Pinpoint the cell where the given text exists, returning its [X, Y] midpoint coordinate. 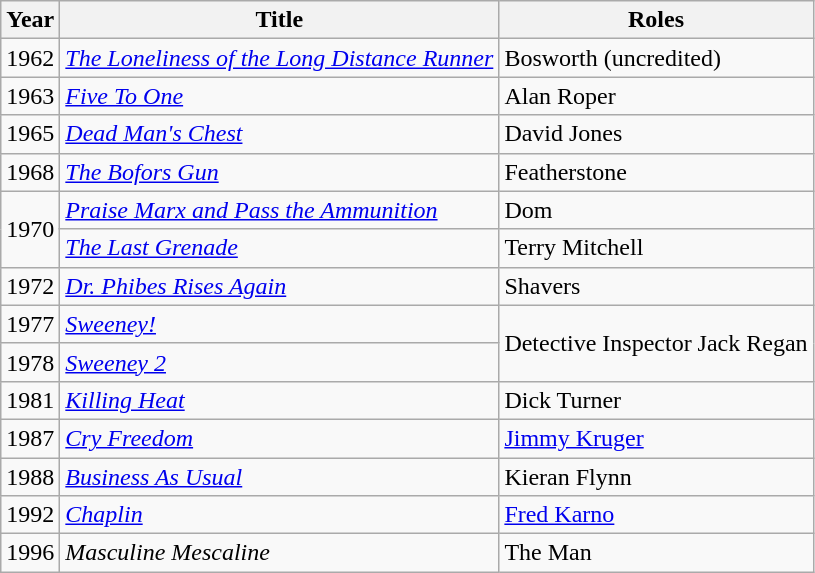
1988 [30, 477]
1962 [30, 58]
Featherstone [656, 172]
Kieran Flynn [656, 477]
Sweeney 2 [280, 362]
1965 [30, 134]
Business As Usual [280, 477]
Killing Heat [280, 400]
1972 [30, 286]
Detective Inspector Jack Regan [656, 343]
Terry Mitchell [656, 248]
Fred Karno [656, 515]
Praise Marx and Pass the Ammunition [280, 210]
1963 [30, 96]
Cry Freedom [280, 438]
David Jones [656, 134]
1968 [30, 172]
Bosworth (uncredited) [656, 58]
Dr. Phibes Rises Again [280, 286]
Chaplin [280, 515]
The Loneliness of the Long Distance Runner [280, 58]
1970 [30, 229]
Five To One [280, 96]
Dick Turner [656, 400]
Year [30, 20]
1992 [30, 515]
1977 [30, 324]
Dead Man's Chest [280, 134]
Alan Roper [656, 96]
The Man [656, 553]
Title [280, 20]
Shavers [656, 286]
Masculine Mescaline [280, 553]
Sweeney! [280, 324]
1996 [30, 553]
1987 [30, 438]
1981 [30, 400]
1978 [30, 362]
The Last Grenade [280, 248]
Jimmy Kruger [656, 438]
Roles [656, 20]
Dom [656, 210]
The Bofors Gun [280, 172]
